Extract the [X, Y] coordinate from the center of the cell holding the provided text.  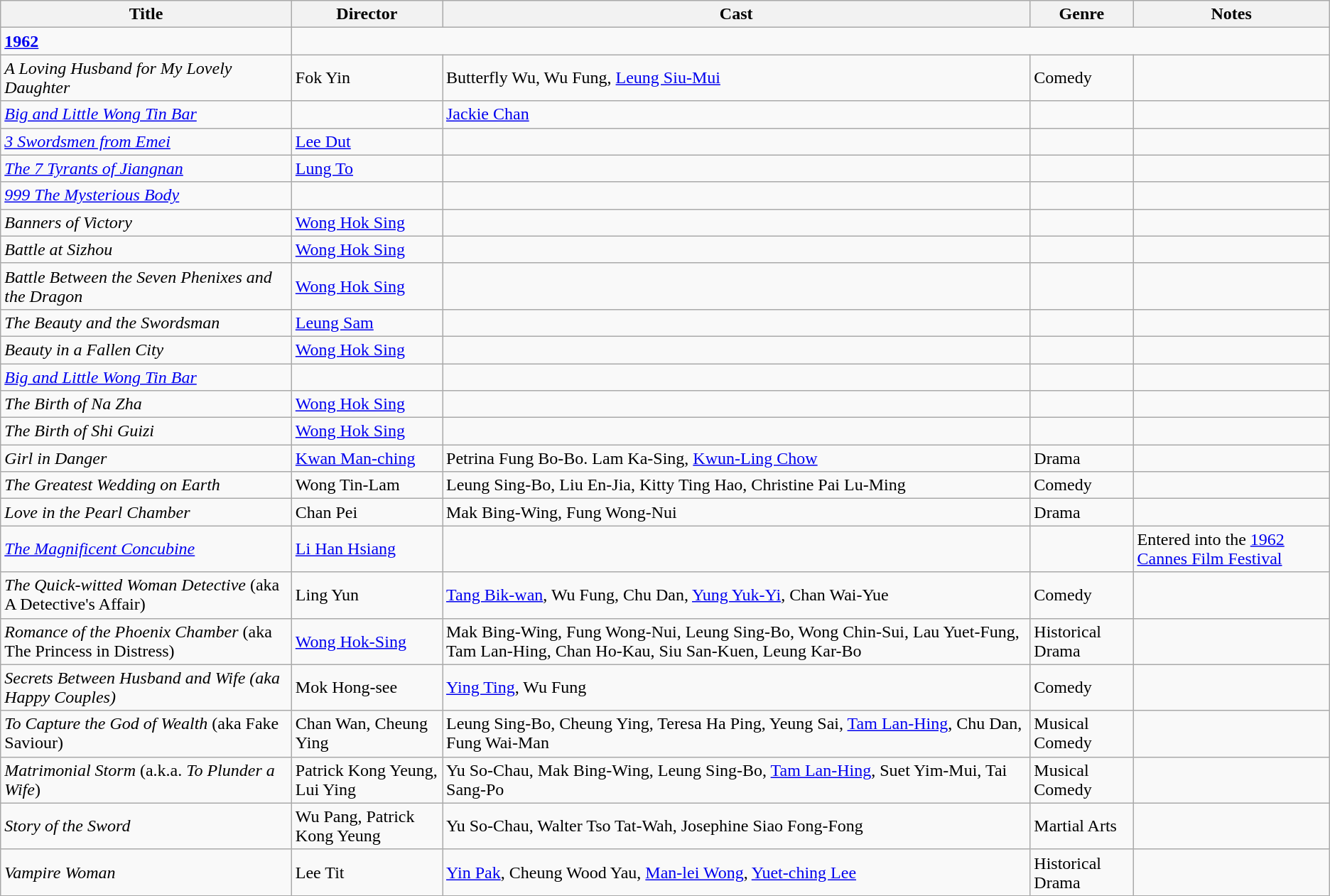
The Greatest Wedding on Earth [146, 485]
A Loving Husband for My Lovely Daughter [146, 78]
Genre [1081, 14]
Chan Pei [367, 512]
Wu Pang, Patrick Kong Yeung [367, 826]
Yu So-Chau, Walter Tso Tat-Wah, Josephine Siao Fong-Fong [736, 826]
Entered into the 1962 Cannes Film Festival [1231, 549]
To Capture the God of Wealth (aka Fake Saviour) [146, 733]
Ling Yun [367, 595]
Mak Bing-Wing, Fung Wong-Nui [736, 512]
Mak Bing-Wing, Fung Wong-Nui, Leung Sing-Bo, Wong Chin-Sui, Lau Yuet-Fung, Tam Lan-Hing, Chan Ho-Kau, Siu San-Kuen, Leung Kar-Bo [736, 641]
Leung Sing-Bo, Cheung Ying, Teresa Ha Ping, Yeung Sai, Tam Lan-Hing, Chu Dan, Fung Wai-Man [736, 733]
Li Han Hsiang [367, 549]
Secrets Between Husband and Wife (aka Happy Couples) [146, 688]
The Magnificent Concubine [146, 549]
Banners of Victory [146, 222]
Title [146, 14]
Director [367, 14]
Petrina Fung Bo-Bo. Lam Ka-Sing, Kwun-Ling Chow [736, 458]
Chan Wan, Cheung Ying [367, 733]
Cast [736, 14]
Battle at Sizhou [146, 249]
Vampire Woman [146, 873]
Lung To [367, 168]
Ying Ting, Wu Fung [736, 688]
The Quick-witted Woman Detective (aka A Detective's Affair) [146, 595]
999 The Mysterious Body [146, 195]
The 7 Tyrants of Jiangnan [146, 168]
Tang Bik-wan, Wu Fung, Chu Dan, Yung Yuk-Yi, Chan Wai-Yue [736, 595]
Battle Between the Seven Phenixes and the Dragon [146, 286]
Lee Dut [367, 141]
Butterfly Wu, Wu Fung, Leung Siu-Mui [736, 78]
Leung Sing-Bo, Liu En-Jia, Kitty Ting Hao, Christine Pai Lu-Ming [736, 485]
Leung Sam [367, 323]
Mok Hong-see [367, 688]
Yu So-Chau, Mak Bing-Wing, Leung Sing-Bo, Tam Lan-Hing, Suet Yim-Mui, Tai Sang-Po [736, 780]
The Birth of Shi Guizi [146, 431]
Fok Yin [367, 78]
Girl in Danger [146, 458]
Jackie Chan [736, 114]
Martial Arts [1081, 826]
Beauty in a Fallen City [146, 350]
1962 [146, 41]
Kwan Man-ching [367, 458]
Story of the Sword [146, 826]
The Beauty and the Swordsman [146, 323]
The Birth of Na Zha [146, 404]
Yin Pak, Cheung Wood Yau, Man-lei Wong, Yuet-ching Lee [736, 873]
Wong Tin-Lam [367, 485]
Romance of the Phoenix Chamber (aka The Princess in Distress) [146, 641]
Matrimonial Storm (a.k.a. To Plunder a Wife) [146, 780]
Patrick Kong Yeung, Lui Ying [367, 780]
Lee Tit [367, 873]
Notes [1231, 14]
Love in the Pearl Chamber [146, 512]
3 Swordsmen from Emei [146, 141]
Wong Hok-Sing [367, 641]
